Find where the given text appears and provide that cell's center as (X, Y) coordinate. 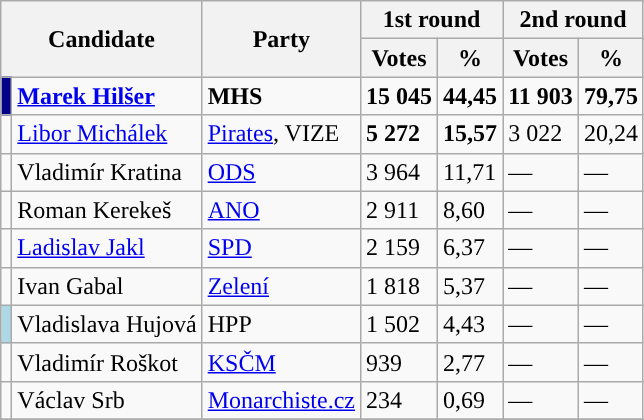
0,69 (470, 400)
ANO (281, 210)
2 911 (400, 210)
5 272 (400, 134)
Monarchiste.cz (281, 400)
Candidate (102, 39)
Vladislava Hujová (107, 324)
SPD (281, 248)
44,45 (470, 96)
Vladimír Roškot (107, 362)
Roman Kerekeš (107, 210)
11 903 (541, 96)
15 045 (400, 96)
Václav Srb (107, 400)
1st round (432, 20)
MHS (281, 96)
Vladimír Kratina (107, 172)
Zelení (281, 286)
HPP (281, 324)
2nd round (574, 20)
3 964 (400, 172)
3 022 (541, 134)
Ladislav Jakl (107, 248)
Marek Hilšer (107, 96)
79,75 (610, 96)
Ivan Gabal (107, 286)
Pirates, VIZE (281, 134)
6,37 (470, 248)
2 159 (400, 248)
4,43 (470, 324)
5,37 (470, 286)
1 818 (400, 286)
234 (400, 400)
15,57 (470, 134)
ODS (281, 172)
11,71 (470, 172)
2,77 (470, 362)
1 502 (400, 324)
939 (400, 362)
Libor Michálek (107, 134)
KSČM (281, 362)
20,24 (610, 134)
8,60 (470, 210)
Party (281, 39)
